Detect which cell encompasses the target text, then output its [X, Y] center coordinate. 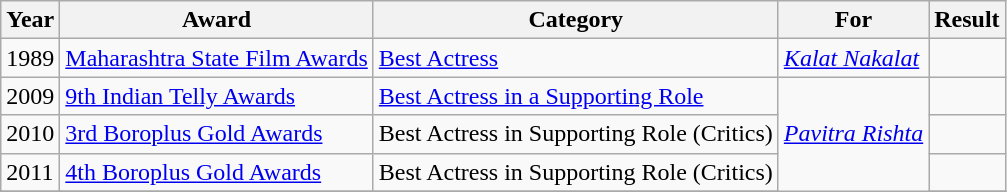
Best Actress in a Supporting Role [576, 96]
3rd Boroplus Gold Awards [216, 134]
Result [967, 20]
For [853, 20]
Pavitra Rishta [853, 134]
Year [30, 20]
Category [576, 20]
1989 [30, 58]
Best Actress [576, 58]
Award [216, 20]
Kalat Nakalat [853, 58]
9th Indian Telly Awards [216, 96]
2009 [30, 96]
2011 [30, 172]
4th Boroplus Gold Awards [216, 172]
2010 [30, 134]
Maharashtra State Film Awards [216, 58]
